Determine the [x, y] coordinate at the center of the cell enclosing the given text.  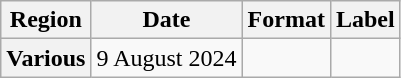
Format [286, 20]
Region [46, 20]
Various [46, 58]
9 August 2024 [166, 58]
Date [166, 20]
Label [365, 20]
